Detect which cell encompasses the target text, then output its (X, Y) center coordinate. 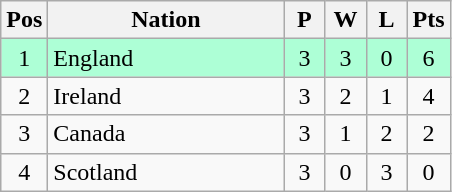
Pts (428, 20)
Nation (166, 20)
6 (428, 58)
P (304, 20)
W (346, 20)
Canada (166, 134)
Scotland (166, 172)
England (166, 58)
L (386, 20)
Pos (24, 20)
Ireland (166, 96)
